Return (x, y) of the center of cell containing provided text 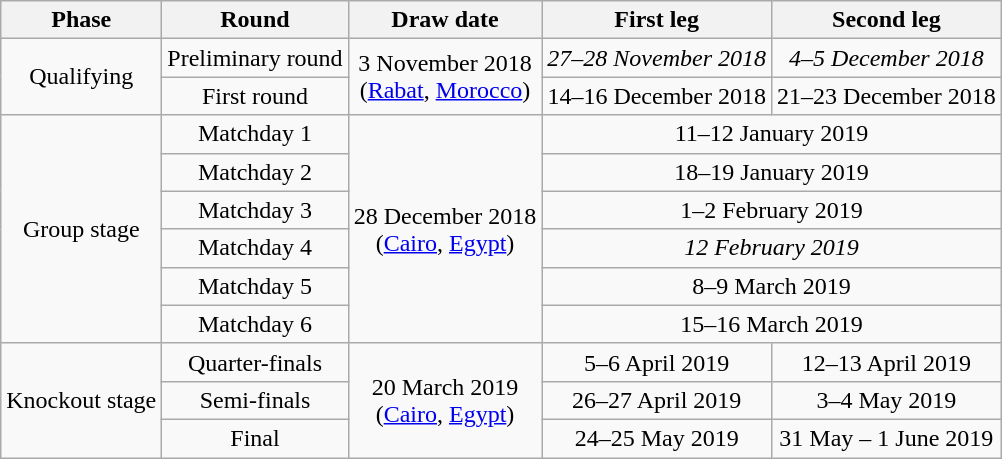
1–2 February 2019 (772, 210)
11–12 January 2019 (772, 134)
5–6 April 2019 (657, 362)
27–28 November 2018 (657, 58)
18–19 January 2019 (772, 172)
Quarter-finals (255, 362)
First leg (657, 20)
Round (255, 20)
26–27 April 2019 (657, 400)
12–13 April 2019 (887, 362)
3–4 May 2019 (887, 400)
Second leg (887, 20)
4–5 December 2018 (887, 58)
First round (255, 96)
14–16 December 2018 (657, 96)
8–9 March 2019 (772, 286)
Phase (82, 20)
Draw date (445, 20)
20 March 2019(Cairo, Egypt) (445, 400)
Semi-finals (255, 400)
3 November 2018(Rabat, Morocco) (445, 77)
21–23 December 2018 (887, 96)
15–16 March 2019 (772, 324)
Final (255, 438)
28 December 2018(Cairo, Egypt) (445, 229)
Matchday 5 (255, 286)
24–25 May 2019 (657, 438)
Preliminary round (255, 58)
Matchday 2 (255, 172)
Qualifying (82, 77)
Matchday 6 (255, 324)
12 February 2019 (772, 248)
31 May – 1 June 2019 (887, 438)
Matchday 4 (255, 248)
Matchday 3 (255, 210)
Knockout stage (82, 400)
Matchday 1 (255, 134)
Group stage (82, 229)
